For the text-containing cell, return its midpoint in [X, Y] coordinate format. 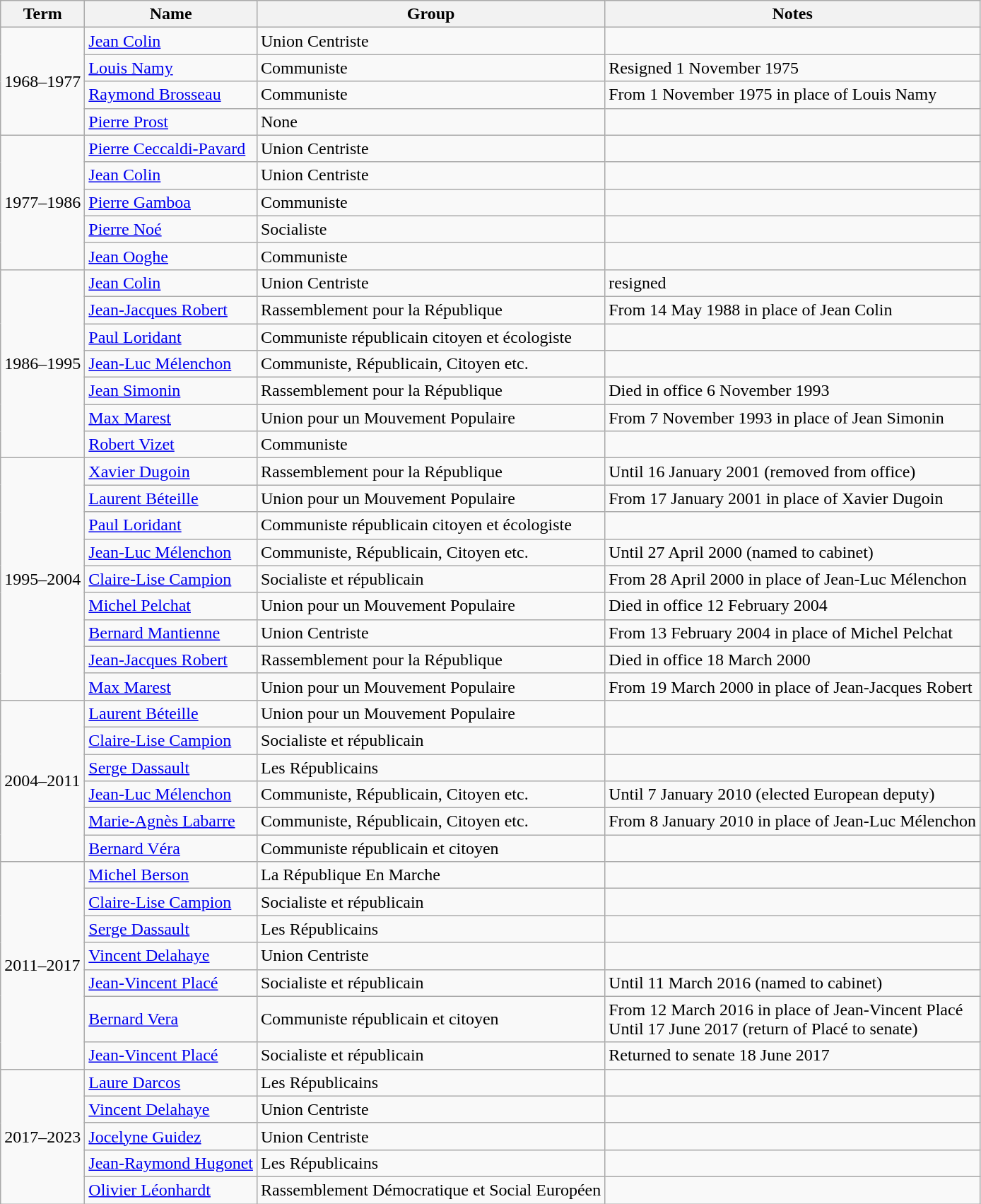
Socialiste [430, 229]
Notes [793, 14]
Group [430, 14]
Laure Darcos [171, 1082]
2011–2017 [42, 966]
2004–2011 [42, 781]
Bernard Véra [171, 848]
From 8 January 2010 in place of Jean-Luc Mélenchon [793, 822]
Until 11 March 2016 (named to cabinet) [793, 983]
Bernard Vera [171, 1019]
La République En Marche [430, 875]
resigned [793, 283]
Marie-Agnès Labarre [171, 822]
Olivier Léonhardt [171, 1190]
Pierre Noé [171, 229]
1968–1977 [42, 81]
Jocelyne Guidez [171, 1136]
Until 7 January 2010 (elected European deputy) [793, 795]
Xavier Dugoin [171, 472]
1986–1995 [42, 363]
Returned to senate 18 June 2017 [793, 1056]
Pierre Ceccaldi-Pavard [171, 148]
From 13 February 2004 in place of Michel Pelchat [793, 633]
Jean-Raymond Hugonet [171, 1163]
Jean Simonin [171, 391]
From 7 November 1993 in place of Jean Simonin [793, 418]
Bernard Mantienne [171, 633]
Name [171, 14]
Robert Vizet [171, 445]
Until 27 April 2000 (named to cabinet) [793, 552]
1995–2004 [42, 580]
From 19 March 2000 in place of Jean-Jacques Robert [793, 686]
Pierre Gamboa [171, 202]
2017–2023 [42, 1136]
Louis Namy [171, 68]
From 14 May 1988 in place of Jean Colin [793, 310]
Died in office 18 March 2000 [793, 660]
None [430, 122]
Resigned 1 November 1975 [793, 68]
From 1 November 1975 in place of Louis Namy [793, 95]
From 17 January 2001 in place of Xavier Dugoin [793, 498]
From 12 March 2016 in place of Jean-Vincent PlacéUntil 17 June 2017 (return of Placé to senate) [793, 1019]
1977–1986 [42, 202]
Term [42, 14]
Jean Ooghe [171, 256]
Raymond Brosseau [171, 95]
Rassemblement Démocratique et Social Européen [430, 1190]
Michel Berson [171, 875]
From 28 April 2000 in place of Jean-Luc Mélenchon [793, 579]
Died in office 6 November 1993 [793, 391]
Until 16 January 2001 (removed from office) [793, 472]
Michel Pelchat [171, 606]
Died in office 12 February 2004 [793, 606]
Pierre Prost [171, 122]
